Return the (X, Y) coordinate for the center point of the cell that contains the specified text.  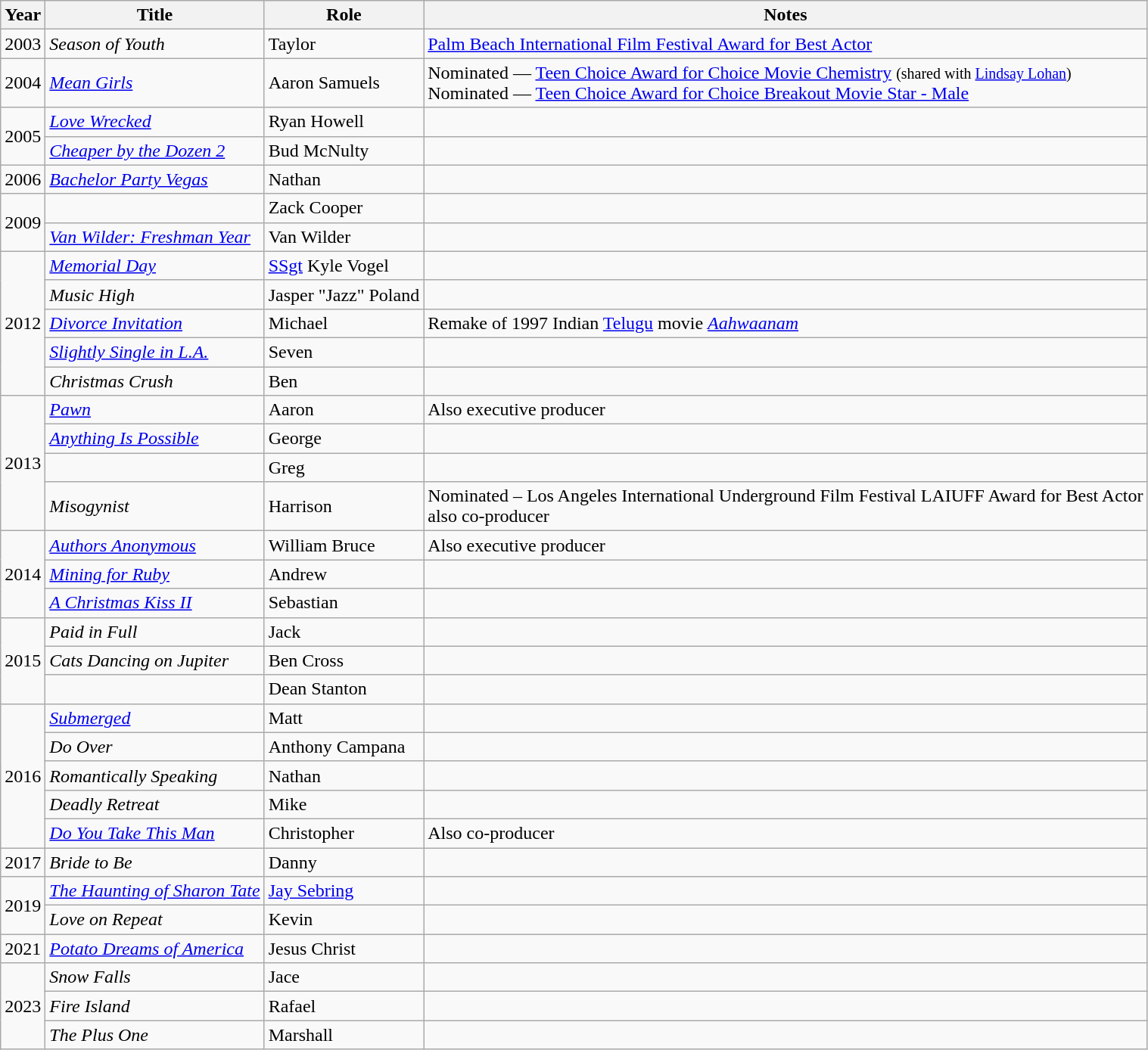
2012 (23, 323)
Nominated – Los Angeles International Underground Film Festival LAIUFF Award for Best Actoralso co-producer (786, 507)
SSgt Kyle Vogel (344, 266)
2017 (23, 862)
Do Over (154, 747)
Rafael (344, 1006)
Divorce Invitation (154, 323)
Jack (344, 632)
Aaron Samuels (344, 83)
Authors Anonymous (154, 545)
Romantically Speaking (154, 775)
Andrew (344, 574)
Kevin (344, 920)
Marshall (344, 1035)
Year (23, 15)
Season of Youth (154, 44)
Mining for Ruby (154, 574)
Jasper "Jazz" Poland (344, 294)
Michael (344, 323)
Deadly Retreat (154, 804)
Seven (344, 352)
Anything Is Possible (154, 439)
2019 (23, 906)
Palm Beach International Film Festival Award for Best Actor (786, 44)
2015 (23, 660)
Jesus Christ (344, 949)
Mean Girls (154, 83)
Ben (344, 381)
Bud McNulty (344, 151)
Bride to Be (154, 862)
Remake of 1997 Indian Telugu movie Aahwaanam (786, 323)
Van Wilder (344, 237)
2004 (23, 83)
Love Wrecked (154, 122)
The Haunting of Sharon Tate (154, 891)
Bachelor Party Vegas (154, 179)
Taylor (344, 44)
2013 (23, 463)
Love on Repeat (154, 920)
2021 (23, 949)
2005 (23, 136)
William Bruce (344, 545)
2014 (23, 574)
Paid in Full (154, 632)
Misogynist (154, 507)
Christopher (344, 833)
Christmas Crush (154, 381)
2006 (23, 179)
Fire Island (154, 1006)
Title (154, 15)
Danny (344, 862)
George (344, 439)
Aaron (344, 410)
A Christmas Kiss II (154, 603)
2009 (23, 222)
Also co-producer (786, 833)
The Plus One (154, 1035)
Jay Sebring (344, 891)
Cats Dancing on Jupiter (154, 660)
Do You Take This Man (154, 833)
Matt (344, 718)
Role (344, 15)
Slightly Single in L.A. (154, 352)
Ben Cross (344, 660)
Submerged (154, 718)
Sebastian (344, 603)
2016 (23, 775)
Jace (344, 977)
Pawn (154, 410)
Music High (154, 294)
Mike (344, 804)
Harrison (344, 507)
Cheaper by the Dozen 2 (154, 151)
Anthony Campana (344, 747)
Potato Dreams of America (154, 949)
Notes (786, 15)
Memorial Day (154, 266)
2003 (23, 44)
Van Wilder: Freshman Year (154, 237)
Zack Cooper (344, 208)
Snow Falls (154, 977)
Dean Stanton (344, 689)
Ryan Howell (344, 122)
Greg (344, 468)
2023 (23, 1006)
